Detect which cell encompasses the target text, then output its (X, Y) center coordinate. 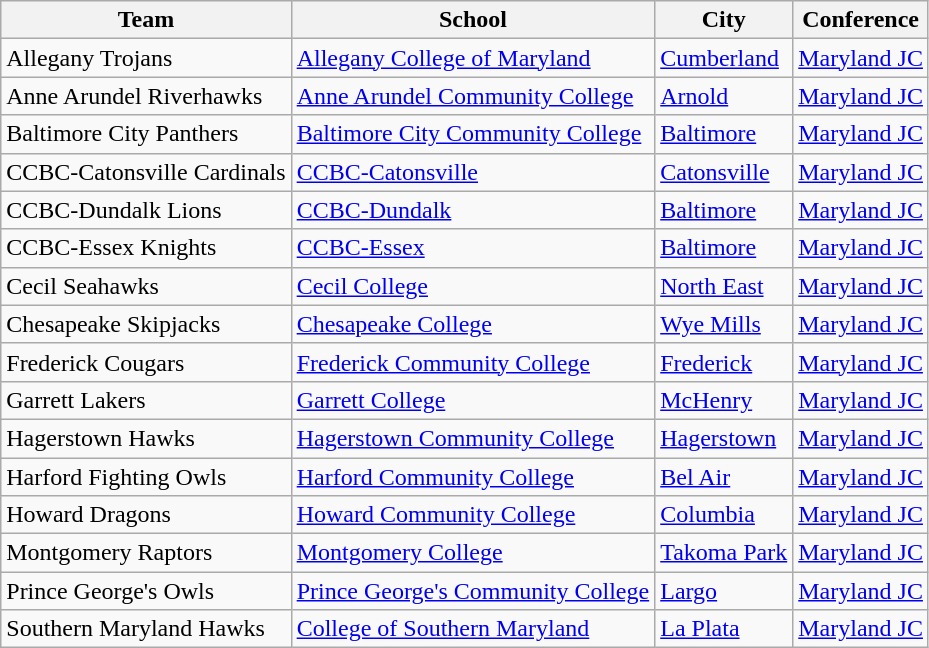
College of Southern Maryland (473, 629)
CCBC-Catonsville Cardinals (146, 172)
Takoma Park (724, 553)
Garrett Lakers (146, 400)
Conference (861, 20)
Allegany Trojans (146, 58)
Anne Arundel Riverhawks (146, 96)
Allegany College of Maryland (473, 58)
Cumberland (724, 58)
School (473, 20)
Garrett College (473, 400)
Cecil College (473, 286)
Southern Maryland Hawks (146, 629)
Prince George's Community College (473, 591)
Montgomery Raptors (146, 553)
Howard Community College (473, 515)
Chesapeake Skipjacks (146, 324)
City (724, 20)
Harford Fighting Owls (146, 477)
Frederick (724, 362)
CCBC-Essex (473, 248)
Hagerstown Hawks (146, 438)
CCBC-Catonsville (473, 172)
Catonsville (724, 172)
Montgomery College (473, 553)
Hagerstown (724, 438)
Baltimore City Community College (473, 134)
Hagerstown Community College (473, 438)
Arnold (724, 96)
Chesapeake College (473, 324)
Prince George's Owls (146, 591)
North East (724, 286)
Largo (724, 591)
Howard Dragons (146, 515)
Cecil Seahawks (146, 286)
Harford Community College (473, 477)
Bel Air (724, 477)
Team (146, 20)
Baltimore City Panthers (146, 134)
Frederick Cougars (146, 362)
Frederick Community College (473, 362)
Anne Arundel Community College (473, 96)
CCBC-Essex Knights (146, 248)
Wye Mills (724, 324)
CCBC-Dundalk Lions (146, 210)
La Plata (724, 629)
Columbia (724, 515)
CCBC-Dundalk (473, 210)
McHenry (724, 400)
